Detect which cell encompasses the target text, then output its (X, Y) center coordinate. 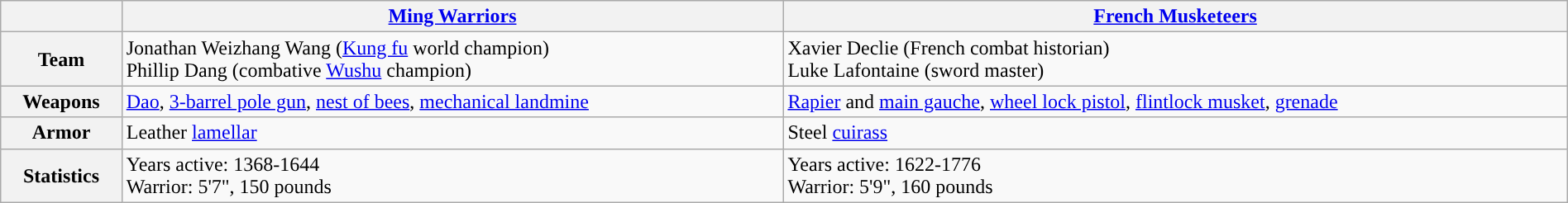
Armor (61, 133)
Statistics (61, 175)
Years active: 1622-1776Warrior: 5'9", 160 pounds (1175, 175)
Years active: 1368-1644Warrior: 5'7", 150 pounds (452, 175)
Weapons (61, 101)
French Musketeers (1175, 17)
Dao, 3-barrel pole gun, nest of bees, mechanical landmine (452, 101)
Ming Warriors (452, 17)
Team (61, 59)
Rapier and main gauche, wheel lock pistol, flintlock musket, grenade (1175, 101)
Jonathan Weizhang Wang (Kung fu world champion)Phillip Dang (combative Wushu champion) (452, 59)
Xavier Declie (French combat historian)Luke Lafontaine (sword master) (1175, 59)
Leather lamellar (452, 133)
Steel cuirass (1175, 133)
